For the text-containing cell, return its midpoint in [X, Y] coordinate format. 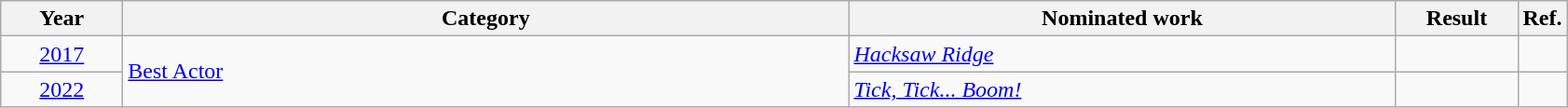
2022 [61, 89]
Category [486, 19]
Hacksaw Ridge [1122, 54]
Best Actor [486, 72]
2017 [61, 54]
Tick, Tick... Boom! [1122, 89]
Ref. [1543, 19]
Year [61, 19]
Result [1457, 19]
Nominated work [1122, 19]
